Return the (X, Y) coordinate for the center point of the cell that contains the specified text.  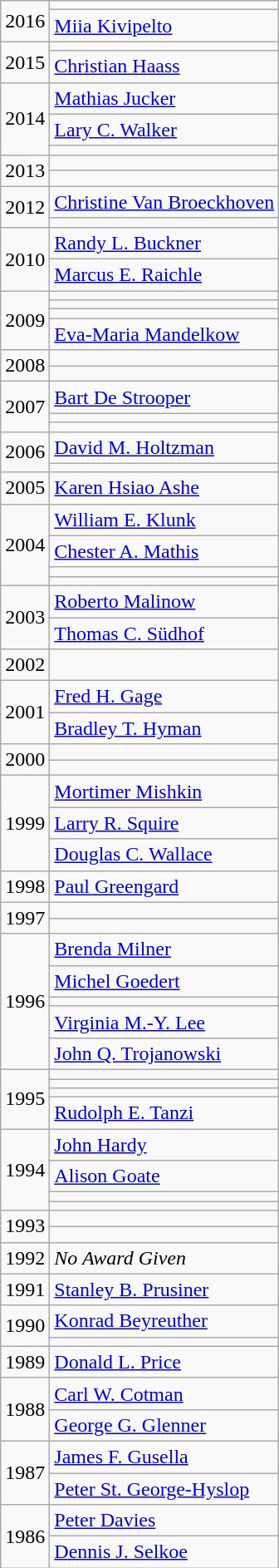
2006 (25, 452)
1987 (25, 1472)
1986 (25, 1536)
Peter Davies (164, 1521)
George G. Glenner (164, 1425)
2001 (25, 713)
1995 (25, 1099)
1998 (25, 886)
John Q. Trojanowski (164, 1053)
2003 (25, 617)
Roberto Malinow (164, 601)
Bradley T. Hyman (164, 728)
Dennis J. Selkoe (164, 1552)
Marcus E. Raichle (164, 274)
2007 (25, 407)
Eva-Maria Mandelkow (164, 334)
Thomas C. Südhof (164, 633)
Larry R. Squire (164, 823)
Randy L. Buckner (164, 243)
2008 (25, 366)
Michel Goedert (164, 981)
Miia Kivipelto (164, 26)
Brenda Milner (164, 949)
Bart De Strooper (164, 397)
2010 (25, 259)
James F. Gusella (164, 1457)
2012 (25, 206)
Douglas C. Wallace (164, 855)
2009 (25, 321)
Christian Haass (164, 67)
2015 (25, 62)
Alison Goate (164, 1176)
2004 (25, 545)
Rudolph E. Tanzi (164, 1113)
Konrad Beyreuther (164, 1321)
1996 (25, 1001)
Stanley B. Prusiner (164, 1289)
Peter St. George-Hyslop (164, 1489)
1997 (25, 918)
2002 (25, 665)
1999 (25, 823)
Karen Hsiao Ashe (164, 488)
1991 (25, 1289)
1990 (25, 1325)
David M. Holtzman (164, 447)
Chester A. Mathis (164, 551)
Mathias Jucker (164, 98)
John Hardy (164, 1145)
Virginia M.-Y. Lee (164, 1022)
2013 (25, 170)
2005 (25, 488)
Mortimer Mishkin (164, 791)
1989 (25, 1362)
1993 (25, 1226)
Carl W. Cotman (164, 1393)
2016 (25, 22)
William E. Klunk (164, 520)
Fred H. Gage (164, 697)
1994 (25, 1170)
Lary C. Walker (164, 130)
No Award Given (164, 1258)
1992 (25, 1258)
1988 (25, 1409)
Donald L. Price (164, 1362)
2000 (25, 760)
Christine Van Broeckhoven (164, 202)
2014 (25, 118)
Paul Greengard (164, 886)
